Identify which cell holds the provided text, then report its (x, y) central coordinate. 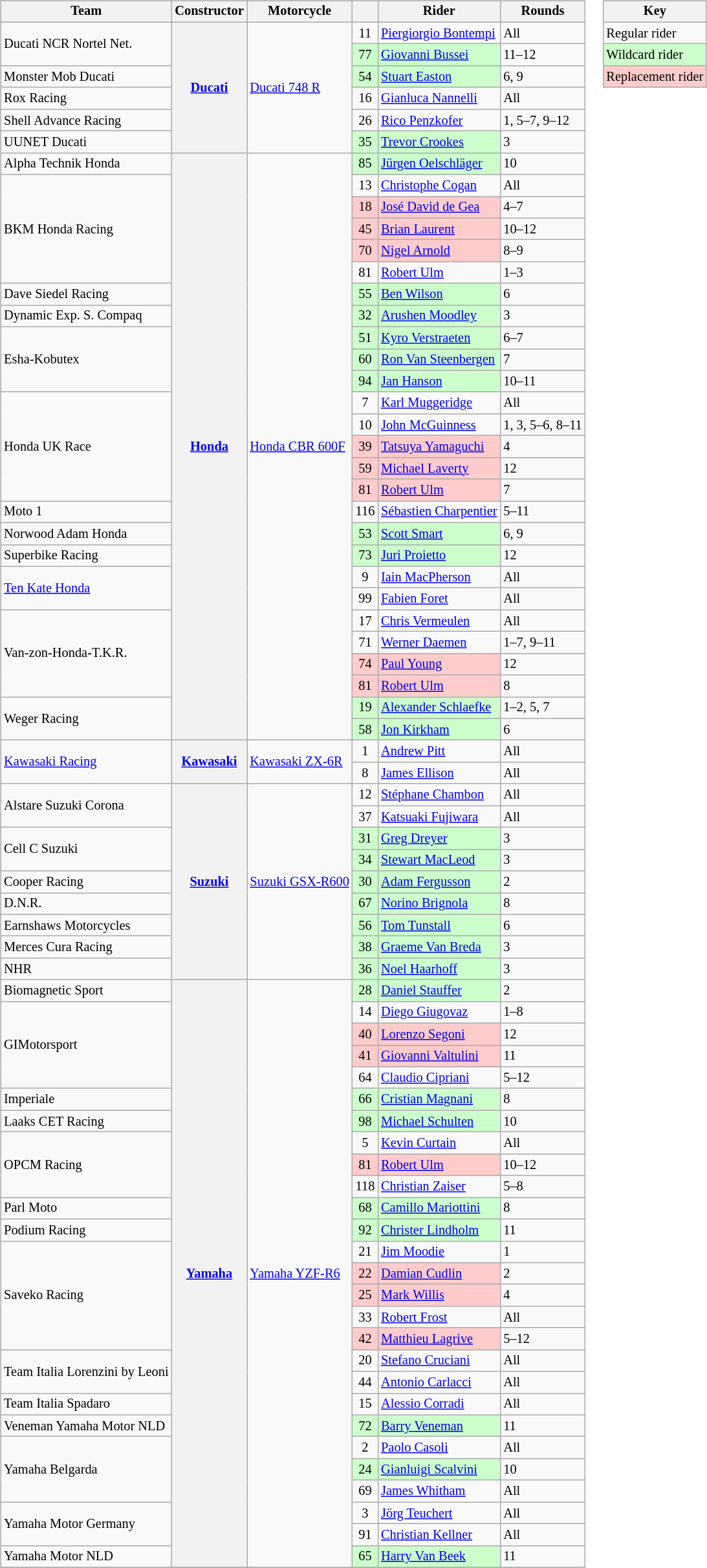
Dynamic Exp. S. Compaq (86, 316)
Jan Hanson (439, 381)
Brian Laurent (439, 229)
1, 3, 5–6, 8–11 (542, 425)
Merces Cura Racing (86, 947)
Ten Kate Honda (86, 588)
6–7 (542, 338)
37 (365, 817)
Piergiorgio Bontempi (439, 33)
26 (365, 120)
Giovanni Bussei (439, 55)
Stuart Easton (439, 77)
31 (365, 839)
10–11 (542, 381)
Kawasaki (209, 762)
74 (365, 664)
36 (365, 969)
Jörg Teuchert (439, 1513)
Superbike Racing (86, 555)
Team Italia Spadaro (86, 1404)
Earnshaws Motorcycles (86, 925)
Kawasaki ZX-6R (300, 762)
Scott Smart (439, 533)
85 (365, 164)
Stewart MacLeod (439, 860)
Saveko Racing (86, 1295)
Lorenzo Segoni (439, 1034)
Rounds (542, 12)
Ducati 748 R (300, 87)
Replacement rider (655, 77)
Jim Moodie (439, 1252)
25 (365, 1295)
Nigel Arnold (439, 251)
Claudio Cipriani (439, 1078)
Harry Van Beek (439, 1556)
91 (365, 1535)
Alstare Suzuki Corona (86, 806)
Werner Daemen (439, 643)
35 (365, 142)
Norwood Adam Honda (86, 533)
Cell C Suzuki (86, 850)
40 (365, 1034)
1–2, 5, 7 (542, 708)
14 (365, 1013)
Team Italia Lorenzini by Leoni (86, 1371)
Christer Lindholm (439, 1230)
Christophe Cogan (439, 186)
Michael Schulten (439, 1121)
59 (365, 468)
Laaks CET Racing (86, 1121)
66 (365, 1099)
56 (365, 925)
Ben Wilson (439, 294)
John McGuinness (439, 425)
28 (365, 991)
94 (365, 381)
58 (365, 729)
Fabien Foret (439, 599)
José David de Gea (439, 208)
Biomagnetic Sport (86, 991)
Monster Mob Ducati (86, 77)
69 (365, 1491)
Andrew Pitt (439, 751)
Giovanni Valtulini (439, 1056)
Yamaha YZF-R6 (300, 1274)
OPCM Racing (86, 1165)
72 (365, 1426)
Kyro Verstraeten (439, 338)
Kevin Curtain (439, 1143)
Gianluca Nannelli (439, 98)
Barry Veneman (439, 1426)
Rox Racing (86, 98)
Team (86, 12)
Robert Frost (439, 1317)
5 (365, 1143)
Graeme Van Breda (439, 947)
Yamaha (209, 1274)
Sébastien Charpentier (439, 512)
Weger Racing (86, 719)
Michael Laverty (439, 468)
60 (365, 360)
21 (365, 1252)
NHR (86, 969)
Camillo Mariottini (439, 1208)
17 (365, 621)
Suzuki GSX-R600 (300, 882)
Daniel Stauffer (439, 991)
BKM Honda Racing (86, 229)
Katsuaki Fujiwara (439, 817)
Stefano Cruciani (439, 1360)
GIMotorsport (86, 1045)
Paul Young (439, 664)
Honda CBR 600F (300, 446)
11–12 (542, 55)
5–8 (542, 1187)
UUNET Ducati (86, 142)
65 (365, 1556)
Regular rider (655, 33)
70 (365, 251)
22 (365, 1274)
Motorcycle (300, 12)
Tatsuya Yamaguchi (439, 447)
Greg Dreyer (439, 839)
38 (365, 947)
Esha-Kobutex (86, 360)
Matthieu Lagrive (439, 1339)
Suzuki (209, 882)
1–7, 9–11 (542, 643)
67 (365, 904)
118 (365, 1187)
16 (365, 98)
54 (365, 77)
99 (365, 599)
Ducati (209, 87)
5–11 (542, 512)
Podium Racing (86, 1230)
Juri Proietto (439, 555)
9 (365, 577)
Tom Tunstall (439, 925)
98 (365, 1121)
Karl Muggeridge (439, 403)
Wildcard rider (655, 55)
77 (365, 55)
Yamaha Motor NLD (86, 1556)
41 (365, 1056)
Rico Penzkofer (439, 120)
20 (365, 1360)
Jon Kirkham (439, 729)
18 (365, 208)
39 (365, 447)
Honda UK Race (86, 446)
34 (365, 860)
51 (365, 338)
Constructor (209, 12)
1–8 (542, 1013)
Cooper Racing (86, 882)
8–9 (542, 251)
Honda (209, 446)
Stéphane Chambon (439, 795)
Diego Giugovaz (439, 1013)
53 (365, 533)
68 (365, 1208)
42 (365, 1339)
Christian Kellner (439, 1535)
Cristian Magnani (439, 1099)
64 (365, 1078)
15 (365, 1404)
D.N.R. (86, 904)
55 (365, 294)
Iain MacPherson (439, 577)
James Ellison (439, 773)
19 (365, 708)
Norino Brignola (439, 904)
Noel Haarhoff (439, 969)
Key (655, 12)
Antonio Carlacci (439, 1382)
1–3 (542, 273)
Veneman Yamaha Motor NLD (86, 1426)
Mark Willis (439, 1295)
Van-zon-Honda-T.K.R. (86, 653)
Dave Siedel Racing (86, 294)
Chris Vermeulen (439, 621)
James Whitham (439, 1491)
Trevor Crookes (439, 142)
Adam Fergusson (439, 882)
Yamaha Motor Germany (86, 1523)
13 (365, 186)
Yamaha Belgarda (86, 1469)
33 (365, 1317)
Ron Van Steenbergen (439, 360)
Alexander Schlaefke (439, 708)
92 (365, 1230)
Gianluigi Scalvini (439, 1470)
Damian Cudlin (439, 1274)
4–7 (542, 208)
71 (365, 643)
Alessio Corradi (439, 1404)
Rider (439, 12)
116 (365, 512)
30 (365, 882)
Kawasaki Racing (86, 762)
Parl Moto (86, 1208)
73 (365, 555)
32 (365, 316)
Shell Advance Racing (86, 120)
Ducati NCR Nortel Net. (86, 44)
Moto 1 (86, 512)
Paolo Casoli (439, 1448)
Jürgen Oelschläger (439, 164)
24 (365, 1470)
44 (365, 1382)
45 (365, 229)
Alpha Technik Honda (86, 164)
1, 5–7, 9–12 (542, 120)
Arushen Moodley (439, 316)
Imperiale (86, 1099)
Christian Zaiser (439, 1187)
